Provide the [X, Y] coordinate of the cell's center where the given text is located.  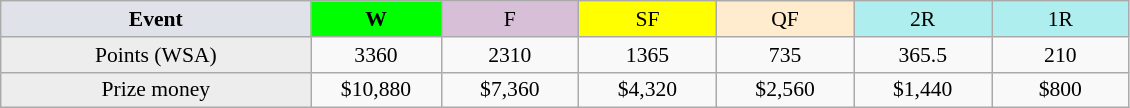
1365 [648, 55]
Event [156, 19]
365.5 [923, 55]
$1,440 [923, 90]
735 [785, 55]
Points (WSA) [156, 55]
2310 [510, 55]
$2,560 [785, 90]
1R [1061, 19]
$7,360 [510, 90]
SF [648, 19]
Prize money [156, 90]
W [376, 19]
3360 [376, 55]
$4,320 [648, 90]
2R [923, 19]
QF [785, 19]
$800 [1061, 90]
F [510, 19]
210 [1061, 55]
$10,880 [376, 90]
